Capture the cell that displays the provided text and extract its (x, y) central coordinate. 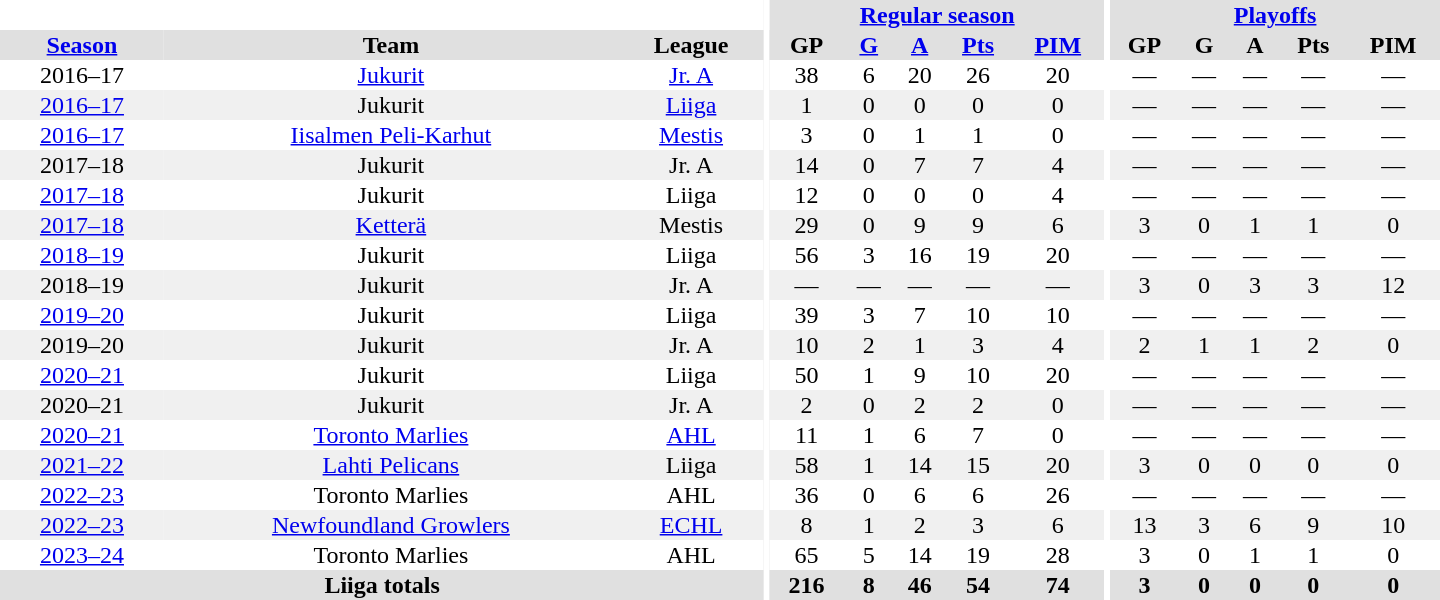
Iisalmen Peli-Karhut (391, 135)
Newfoundland Growlers (391, 525)
46 (920, 585)
League (691, 45)
216 (806, 585)
58 (806, 465)
Ketterä (391, 225)
16 (920, 255)
11 (806, 435)
2021–22 (82, 465)
Team (391, 45)
29 (806, 225)
Lahti Pelicans (391, 465)
Playoffs (1275, 15)
13 (1144, 525)
36 (806, 495)
2023–24 (82, 555)
Regular season (938, 15)
28 (1058, 555)
50 (806, 375)
Liiga totals (382, 585)
38 (806, 75)
ECHL (691, 525)
15 (978, 465)
56 (806, 255)
39 (806, 315)
5 (868, 555)
65 (806, 555)
Season (82, 45)
54 (978, 585)
74 (1058, 585)
